Capture the cell that displays the provided text and extract its (X, Y) central coordinate. 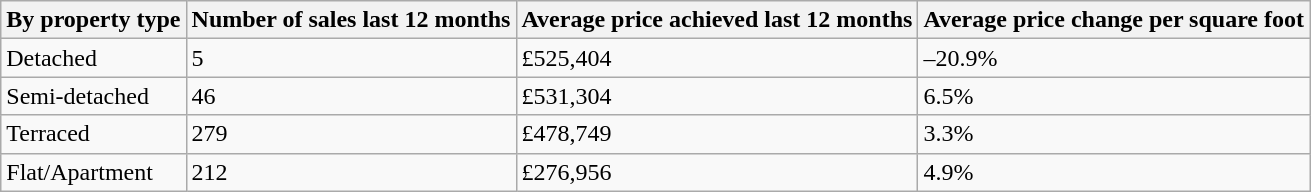
3.3% (1114, 134)
279 (351, 134)
Semi-detached (94, 96)
212 (351, 172)
46 (351, 96)
Detached (94, 58)
Average price change per square foot (1114, 20)
£531,304 (717, 96)
Average price achieved last 12 months (717, 20)
Number of sales last 12 months (351, 20)
£478,749 (717, 134)
£276,956 (717, 172)
4.9% (1114, 172)
6.5% (1114, 96)
–20.9% (1114, 58)
Flat/Apartment (94, 172)
Terraced (94, 134)
By property type (94, 20)
5 (351, 58)
£525,404 (717, 58)
